Return the [x, y] coordinate for the center point of the cell that contains the specified text.  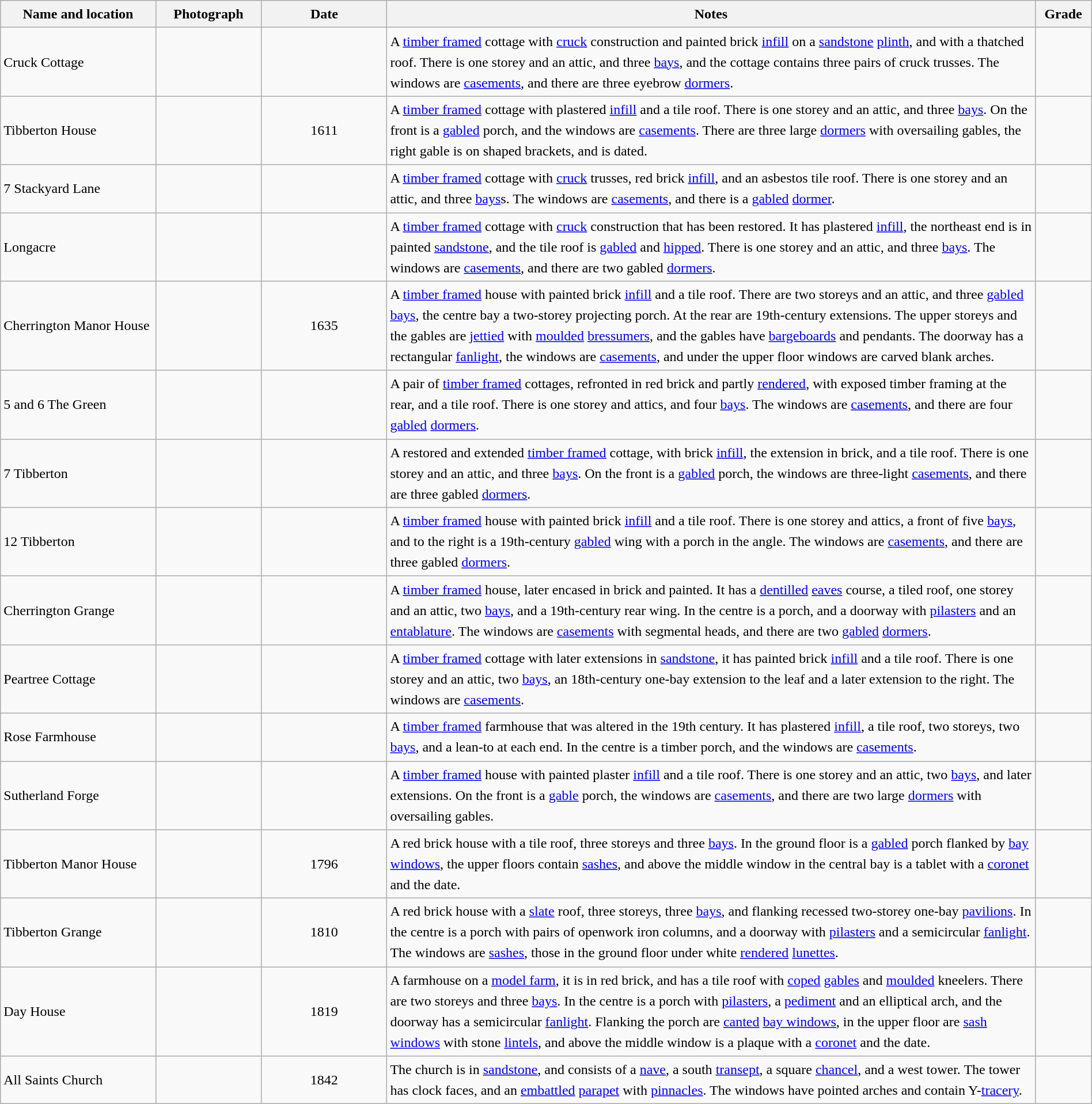
Peartree Cottage [78, 678]
Day House [78, 1011]
Cherrington Grange [78, 610]
All Saints Church [78, 1080]
12 Tibberton [78, 541]
Tibberton House [78, 130]
Name and location [78, 14]
1796 [324, 864]
Sutherland Forge [78, 796]
1810 [324, 933]
Date [324, 14]
Rose Farmhouse [78, 737]
1842 [324, 1080]
Cherrington Manor House [78, 326]
Cruck Cottage [78, 62]
Photograph [208, 14]
Tibberton Grange [78, 933]
1635 [324, 326]
7 Tibberton [78, 473]
Longacre [78, 246]
Grade [1063, 14]
1819 [324, 1011]
1611 [324, 130]
Notes [711, 14]
Tibberton Manor House [78, 864]
7 Stackyard Lane [78, 189]
5 and 6 The Green [78, 404]
